Capture the cell that displays the provided text and extract its [X, Y] central coordinate. 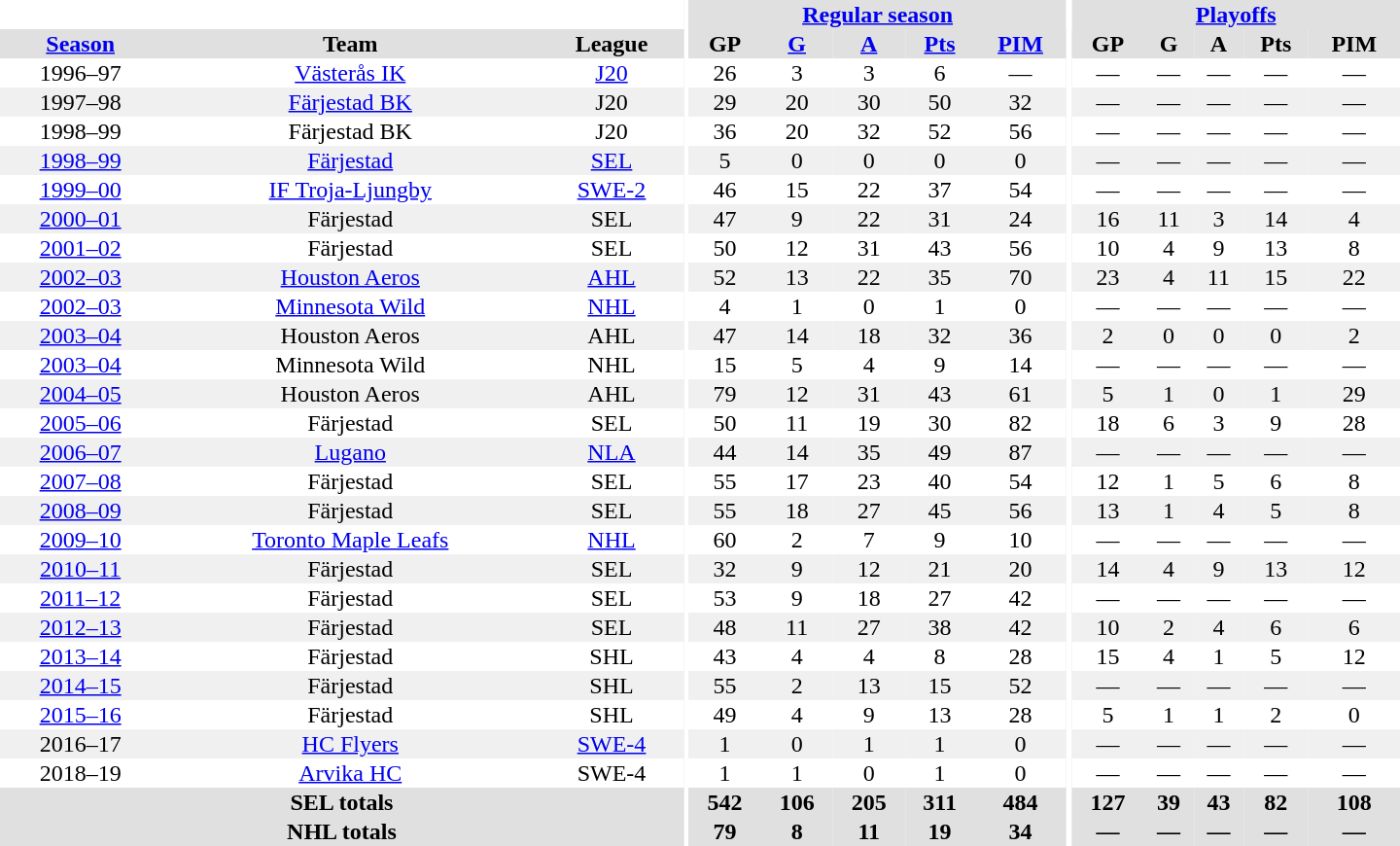
311 [940, 802]
2009–10 [80, 540]
SEL totals [342, 802]
26 [725, 73]
16 [1107, 219]
2000–01 [80, 219]
34 [1020, 831]
40 [940, 481]
7 [869, 540]
1996–97 [80, 73]
2007–08 [80, 481]
60 [725, 540]
Västerås IK [350, 73]
2012–13 [80, 627]
2015–16 [80, 715]
70 [1020, 277]
SWE-2 [612, 190]
2013–14 [80, 656]
542 [725, 802]
38 [940, 627]
IF Troja-Ljungby [350, 190]
2011–12 [80, 598]
Toronto Maple Leafs [350, 540]
1999–00 [80, 190]
21 [940, 569]
61 [1020, 394]
2006–07 [80, 452]
NHL totals [342, 831]
Arvika HC [350, 773]
53 [725, 598]
106 [797, 802]
46 [725, 190]
39 [1169, 802]
2018–19 [80, 773]
108 [1354, 802]
Lugano [350, 452]
24 [1020, 219]
37 [940, 190]
Season [80, 44]
205 [869, 802]
2005–06 [80, 423]
17 [797, 481]
HC Flyers [350, 744]
2004–05 [80, 394]
2016–17 [80, 744]
2014–15 [80, 686]
44 [725, 452]
League [612, 44]
45 [940, 511]
2008–09 [80, 511]
Regular season [878, 15]
127 [1107, 802]
484 [1020, 802]
1997–98 [80, 102]
2010–11 [80, 569]
87 [1020, 452]
48 [725, 627]
Playoffs [1236, 15]
NLA [612, 452]
Team [350, 44]
2001–02 [80, 248]
